Find where the given text appears and provide that cell's center as (X, Y) coordinate. 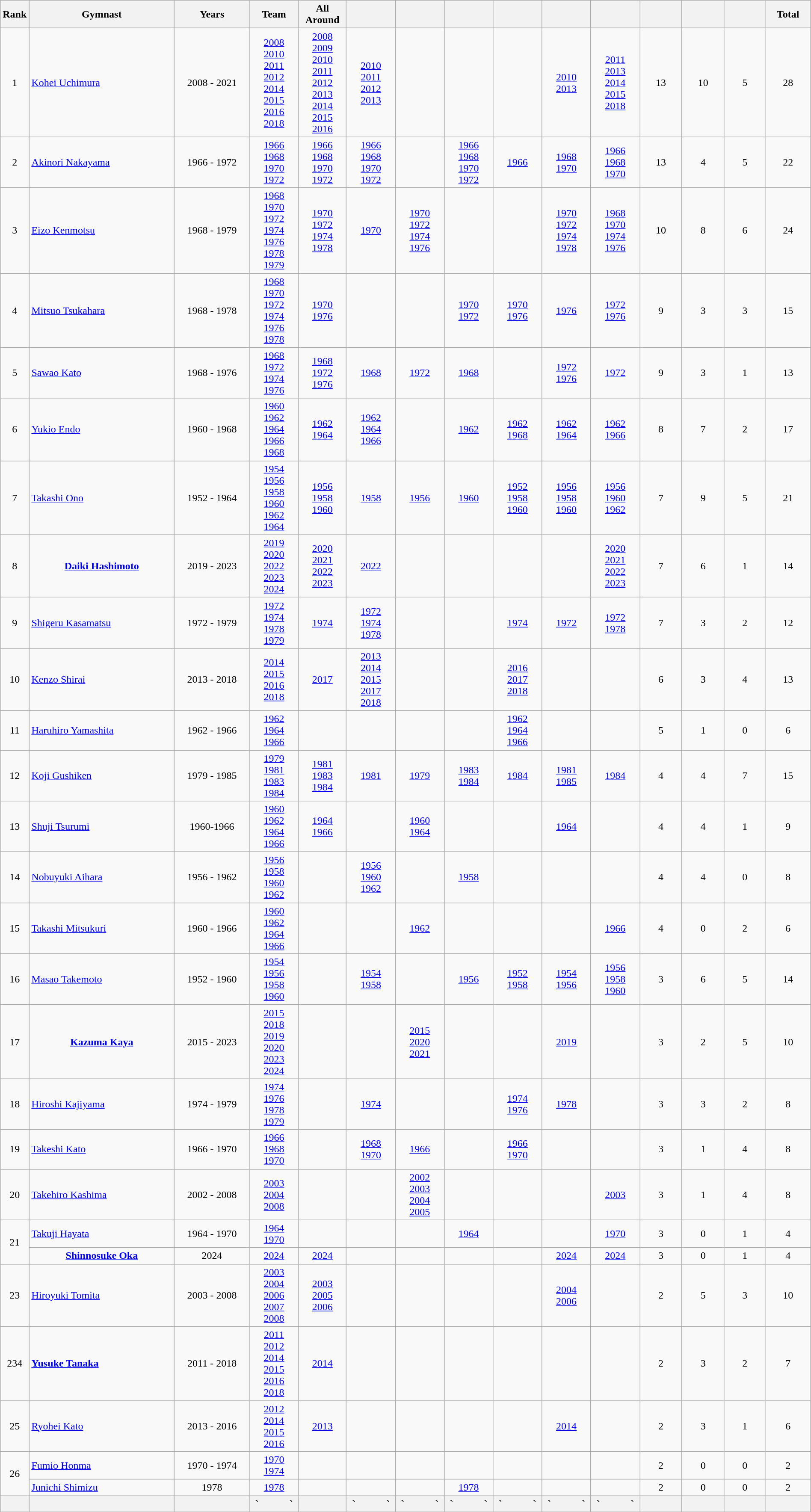
2004 2006 (566, 1295)
2008 - 2021 (212, 83)
Takeshi Kato (102, 1149)
Hiroyuki Tomita (102, 1295)
Masao Takemoto (102, 979)
Shinnosuke Oka (102, 1256)
1968 - 1976 (212, 373)
1968 1972 1974 1976 (274, 373)
1966 1970 (518, 1149)
1960 1962 1964 1966 1968 (274, 429)
1974 - 1979 (212, 1104)
Yukio Endo (102, 429)
1974 1976 (518, 1104)
Hiroshi Kajiyama (102, 1104)
1966 - 1970 (212, 1149)
1968 1972 1976 (323, 373)
1968 1970 1972 1974 1976 1978 1979 (274, 231)
2003 2005 2006 (323, 1295)
1956 1958 1960 1962 (274, 878)
1960 (468, 498)
1960-1966 (212, 826)
Total (788, 15)
2010 2013 (566, 83)
Takashi Ono (102, 498)
1970 1972 1974 1976 (420, 231)
Shigeru Kasamatsu (102, 623)
25 (15, 1426)
2003 2004 2008 (274, 1194)
1952 - 1960 (212, 979)
11 (15, 730)
Akinori Nakayama (102, 163)
All Around (323, 15)
1954 1958 (371, 979)
1964 - 1970 (212, 1234)
2019 - 2023 (212, 566)
24 (788, 231)
234 (15, 1364)
1954 1956 1958 1960 (274, 979)
1966 - 1972 (212, 163)
28 (788, 83)
1960 - 1966 (212, 928)
Takehiro Kashima (102, 1194)
2022 (371, 566)
2002 2003 2004 2005 (420, 1194)
2015 - 2023 (212, 1042)
1979 (420, 776)
1962 1968 (518, 429)
1952 1958 (518, 979)
1960 - 1968 (212, 429)
2010 2011 2012 2013 (371, 83)
2003 - 2008 (212, 1295)
2011 - 2018 (212, 1364)
Takuji Hayata (102, 1234)
Ryohei Kato (102, 1426)
22 (788, 163)
Kohei Uchimura (102, 83)
1952 - 1964 (212, 498)
Rank (15, 15)
1968 1970 1972 1974 1976 1978 (274, 311)
Kenzo Shirai (102, 679)
1974 1976 1978 1979 (274, 1104)
1956 - 1962 (212, 878)
Team (274, 15)
Haruhiro Yamashita (102, 730)
2015 2018 2019 2020 2023 2024 (274, 1042)
Yusuke Tanaka (102, 1364)
18 (15, 1104)
2013 - 2018 (212, 679)
2008 2009 2010 2011 2012 2013 2014 2015 2016 (323, 83)
Shuji Tsurumi (102, 826)
23 (15, 1295)
Kazuma Kaya (102, 1042)
Sawao Kato (102, 373)
1962 1966 (615, 429)
2016 2017 2018 (518, 679)
1952 1958 1960 (518, 498)
2015 2020 2021 (420, 1042)
1981 1985 (566, 776)
2003 2004 2006 2007 2008 (274, 1295)
2013 - 2016 (212, 1426)
2017 (323, 679)
Junichi Shimizu (102, 1487)
2012 2014 2015 2016 (274, 1426)
2014 2015 2016 2018 (274, 679)
1979 1981 1983 1984 (274, 776)
19 (15, 1149)
Takashi Mitsukuri (102, 928)
1972 1974 1978 1979 (274, 623)
Eizo Kenmotsu (102, 231)
Years (212, 15)
2011 2013 2014 2015 2018 (615, 83)
1964 1970 (274, 1234)
1960 1964 (420, 826)
26 (15, 1473)
2003 (615, 1194)
1972 1974 1978 (371, 623)
16 (15, 979)
2013 2014 2015 2017 2018 (371, 679)
1970 - 1974 (212, 1465)
1981 1983 1984 (323, 776)
Koji Gushiken (102, 776)
1972 - 1979 (212, 623)
1976 (566, 311)
2013 (323, 1426)
2019 (566, 1042)
Gymnast (102, 15)
2019 2020 2022 2023 2024 (274, 566)
1968 - 1978 (212, 311)
1964 1966 (323, 826)
1968 - 1979 (212, 231)
1970 1972 (468, 311)
2002 - 2008 (212, 1194)
1979 - 1985 (212, 776)
20 (15, 1194)
Daiki Hashimoto (102, 566)
1954 1956 (566, 979)
2008 2010 2011 2012 2014 2015 2016 2018 (274, 83)
1968 1970 1974 1976 (615, 231)
1970 1974 (274, 1465)
Nobuyuki Aihara (102, 878)
1962 - 1966 (212, 730)
1981 (371, 776)
Mitsuo Tsukahara (102, 311)
1954 1956 1958 1960 1962 1964 (274, 498)
1983 1984 (468, 776)
2011 2012 2014 2015 2016 2018 (274, 1364)
1972 1978 (615, 623)
Fumio Honma (102, 1465)
